Search for the cell housing the specified text and yield its (x, y) center coordinate. 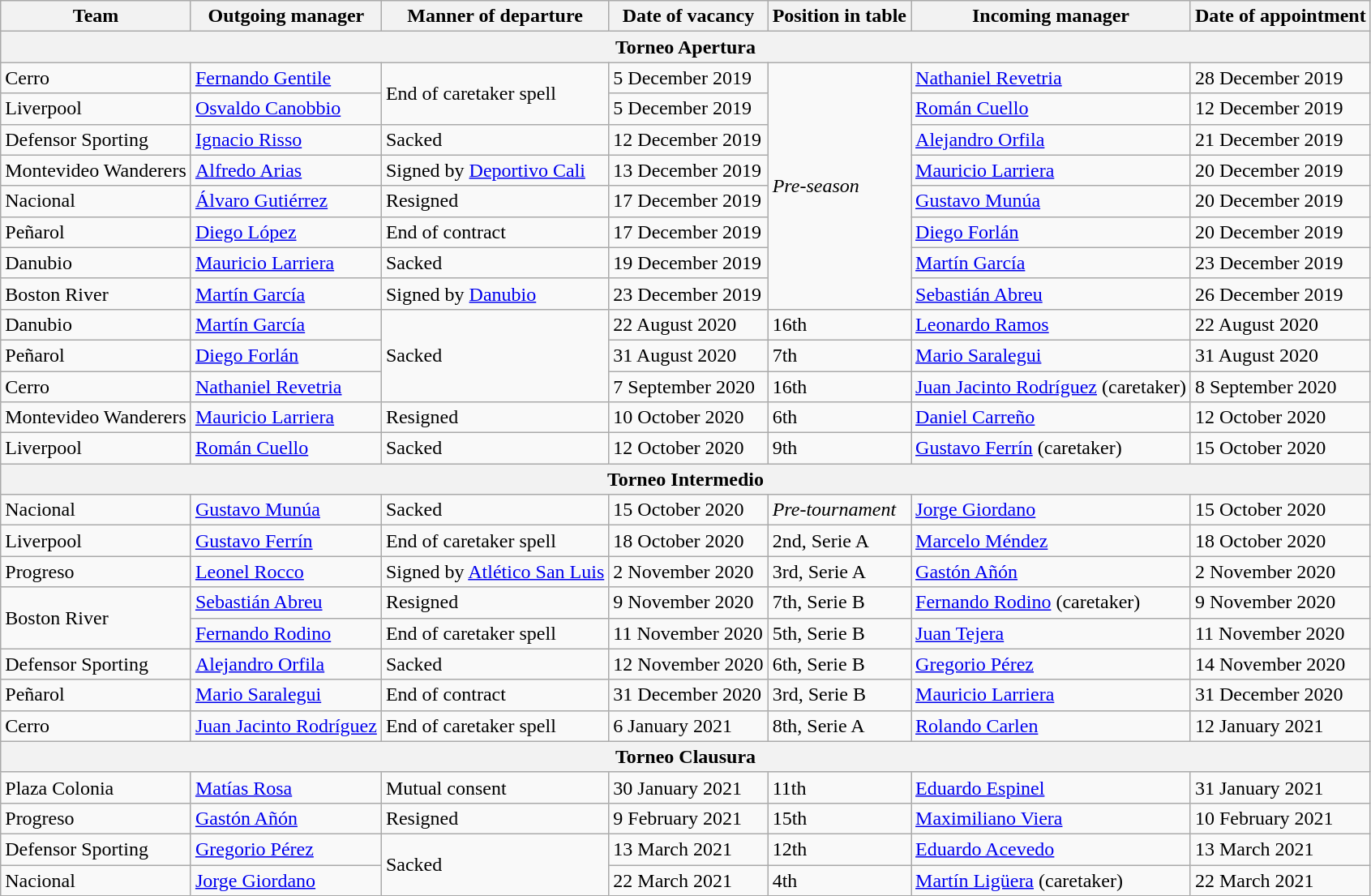
Martín Ligüera (caretaker) (1051, 880)
Juan Jacinto Rodríguez (caretaker) (1051, 387)
5th, Serie B (839, 633)
2nd, Serie A (839, 541)
Eduardo Acevedo (1051, 849)
10 October 2020 (688, 418)
Signed by Danubio (495, 294)
3rd, Serie A (839, 572)
Torneo Apertura (686, 47)
Osvaldo Canobbio (285, 109)
Fernando Rodino (285, 633)
19 December 2019 (688, 263)
Manner of departure (495, 16)
7th (839, 355)
Alfredo Arias (285, 170)
Fernando Rodino (caretaker) (1051, 602)
30 January 2021 (688, 787)
26 December 2019 (1280, 294)
Team (96, 16)
Marcelo Méndez (1051, 541)
28 December 2019 (1280, 78)
15th (839, 818)
Leonardo Ramos (1051, 324)
Fernando Gentile (285, 78)
7 September 2020 (688, 387)
Eduardo Espinel (1051, 787)
Torneo Intermedio (686, 479)
6 January 2021 (688, 726)
6th, Serie B (839, 664)
Gustavo Ferrín (285, 541)
Diego López (285, 232)
Maximiliano Viera (1051, 818)
12 January 2021 (1280, 726)
Signed by Atlético San Luis (495, 572)
31 January 2021 (1280, 787)
Position in table (839, 16)
Álvaro Gutiérrez (285, 201)
7th, Serie B (839, 602)
8th, Serie A (839, 726)
Pre-tournament (839, 510)
14 November 2020 (1280, 664)
Matías Rosa (285, 787)
4th (839, 880)
Date of vacancy (688, 16)
8 September 2020 (1280, 387)
Mutual consent (495, 787)
3rd, Serie B (839, 695)
Juan Tejera (1051, 633)
Pre-season (839, 186)
9th (839, 448)
Outgoing manager (285, 16)
Ignacio Risso (285, 139)
Signed by Deportivo Cali (495, 170)
12 November 2020 (688, 664)
Juan Jacinto Rodríguez (285, 726)
Daniel Carreño (1051, 418)
11th (839, 787)
13 December 2019 (688, 170)
6th (839, 418)
10 February 2021 (1280, 818)
Date of appointment (1280, 16)
Plaza Colonia (96, 787)
Rolando Carlen (1051, 726)
Torneo Clausura (686, 757)
12th (839, 849)
9 February 2021 (688, 818)
Incoming manager (1051, 16)
21 December 2019 (1280, 139)
Leonel Rocco (285, 572)
Gustavo Ferrín (caretaker) (1051, 448)
